Identify which cell holds the provided text, then report its [X, Y] central coordinate. 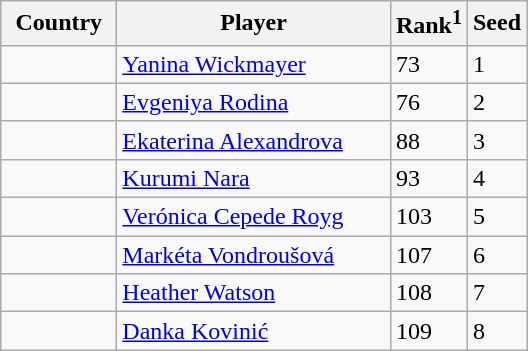
93 [428, 178]
Kurumi Nara [254, 178]
Verónica Cepede Royg [254, 217]
Heather Watson [254, 293]
3 [496, 140]
4 [496, 178]
Markéta Vondroušová [254, 255]
107 [428, 255]
Country [59, 24]
8 [496, 331]
Rank1 [428, 24]
Yanina Wickmayer [254, 64]
108 [428, 293]
1 [496, 64]
103 [428, 217]
Danka Kovinić [254, 331]
Ekaterina Alexandrova [254, 140]
73 [428, 64]
109 [428, 331]
7 [496, 293]
2 [496, 102]
88 [428, 140]
76 [428, 102]
Seed [496, 24]
6 [496, 255]
Evgeniya Rodina [254, 102]
5 [496, 217]
Player [254, 24]
